Scan for the cell matching the given text and deliver its [X, Y] coordinate at center. 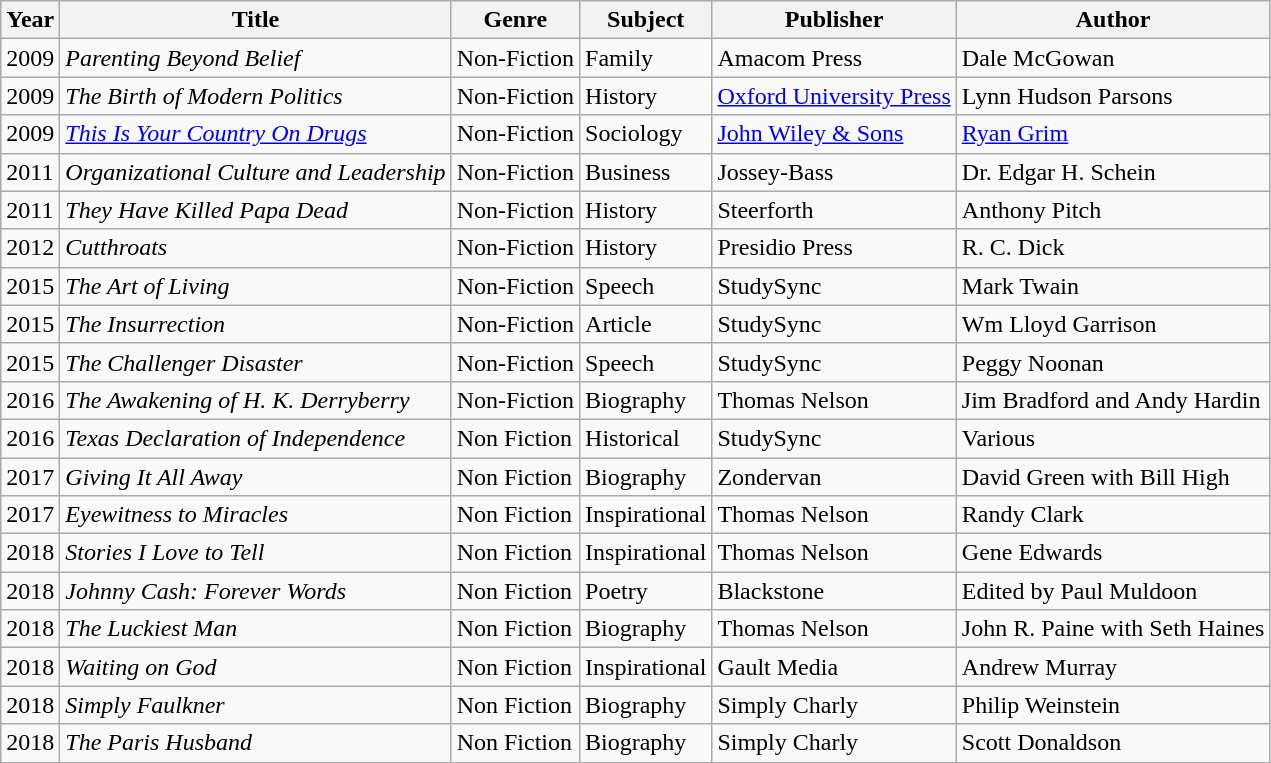
Wm Lloyd Garrison [1113, 324]
Business [646, 172]
The Art of Living [256, 286]
Edited by Paul Muldoon [1113, 591]
Presidio Press [834, 248]
Publisher [834, 20]
Sociology [646, 134]
They Have Killed Papa Dead [256, 210]
Various [1113, 438]
Subject [646, 20]
The Awakening of H. K. Derryberry [256, 400]
Title [256, 20]
Gault Media [834, 667]
Poetry [646, 591]
Waiting on God [256, 667]
R. C. Dick [1113, 248]
Jim Bradford and Andy Hardin [1113, 400]
Randy Clark [1113, 515]
Year [30, 20]
Texas Declaration of Independence [256, 438]
Article [646, 324]
John R. Paine with Seth Haines [1113, 629]
John Wiley & Sons [834, 134]
Stories I Love to Tell [256, 553]
The Luckiest Man [256, 629]
Dr. Edgar H. Schein [1113, 172]
Jossey-Bass [834, 172]
The Insurrection [256, 324]
Peggy Noonan [1113, 362]
Author [1113, 20]
Johnny Cash: Forever Words [256, 591]
Gene Edwards [1113, 553]
Genre [515, 20]
This Is Your Country On Drugs [256, 134]
David Green with Bill High [1113, 477]
Philip Weinstein [1113, 705]
Scott Donaldson [1113, 743]
Family [646, 58]
Eyewitness to Miracles [256, 515]
Oxford University Press [834, 96]
Parenting Beyond Belief [256, 58]
Amacom Press [834, 58]
Giving It All Away [256, 477]
Organizational Culture and Leadership [256, 172]
Lynn Hudson Parsons [1113, 96]
Cutthroats [256, 248]
2012 [30, 248]
Anthony Pitch [1113, 210]
Dale McGowan [1113, 58]
The Challenger Disaster [256, 362]
Ryan Grim [1113, 134]
Andrew Murray [1113, 667]
The Paris Husband [256, 743]
The Birth of Modern Politics [256, 96]
Simply Faulkner [256, 705]
Blackstone [834, 591]
Mark Twain [1113, 286]
Historical [646, 438]
Zondervan [834, 477]
Steerforth [834, 210]
